Pinpoint the cell where the given text exists, returning its (X, Y) midpoint coordinate. 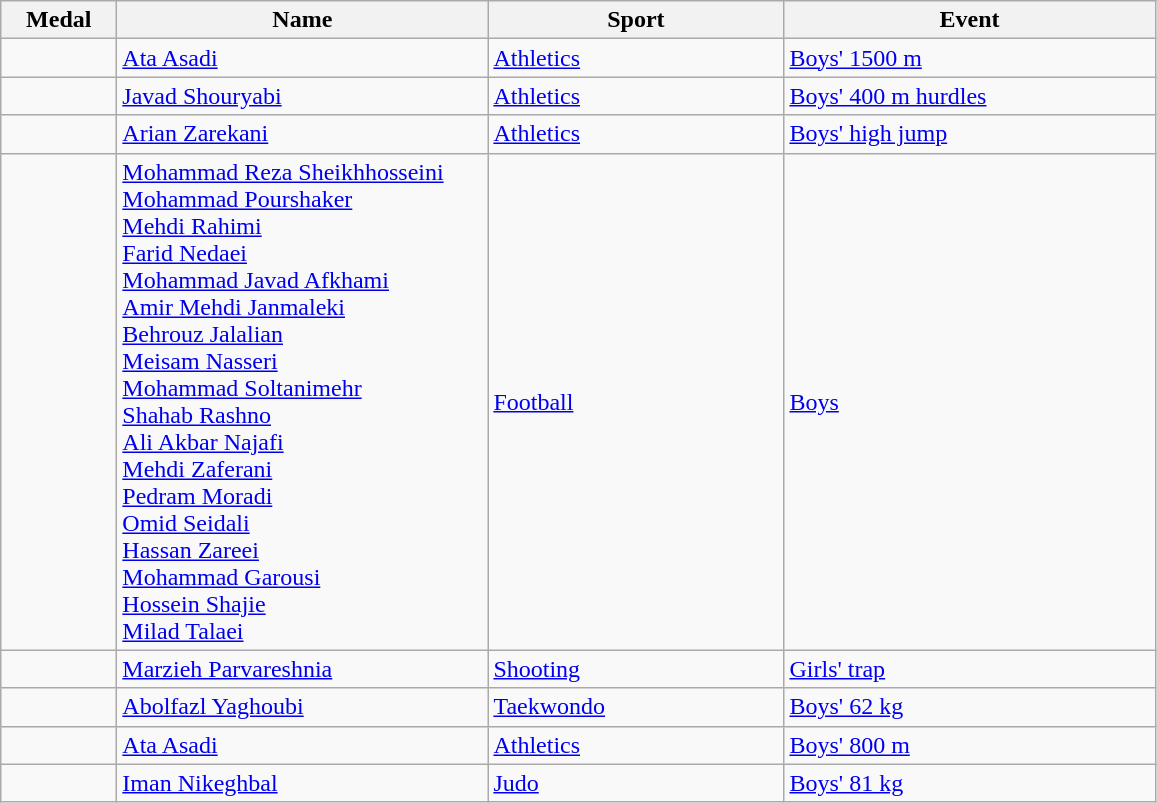
Medal (59, 20)
Boys' high jump (970, 134)
Boys (970, 402)
Iman Nikeghbal (302, 783)
Javad Shouryabi (302, 96)
Boys' 800 m (970, 745)
Football (636, 402)
Judo (636, 783)
Boys' 81 kg (970, 783)
Abolfazl Yaghoubi (302, 707)
Girls' trap (970, 669)
Name (302, 20)
Taekwondo (636, 707)
Shooting (636, 669)
Boys' 400 m hurdles (970, 96)
Boys' 1500 m (970, 58)
Event (970, 20)
Boys' 62 kg (970, 707)
Arian Zarekani (302, 134)
Marzieh Parvareshnia (302, 669)
Sport (636, 20)
